Extract the (x, y) coordinate from the center of the cell holding the provided text.  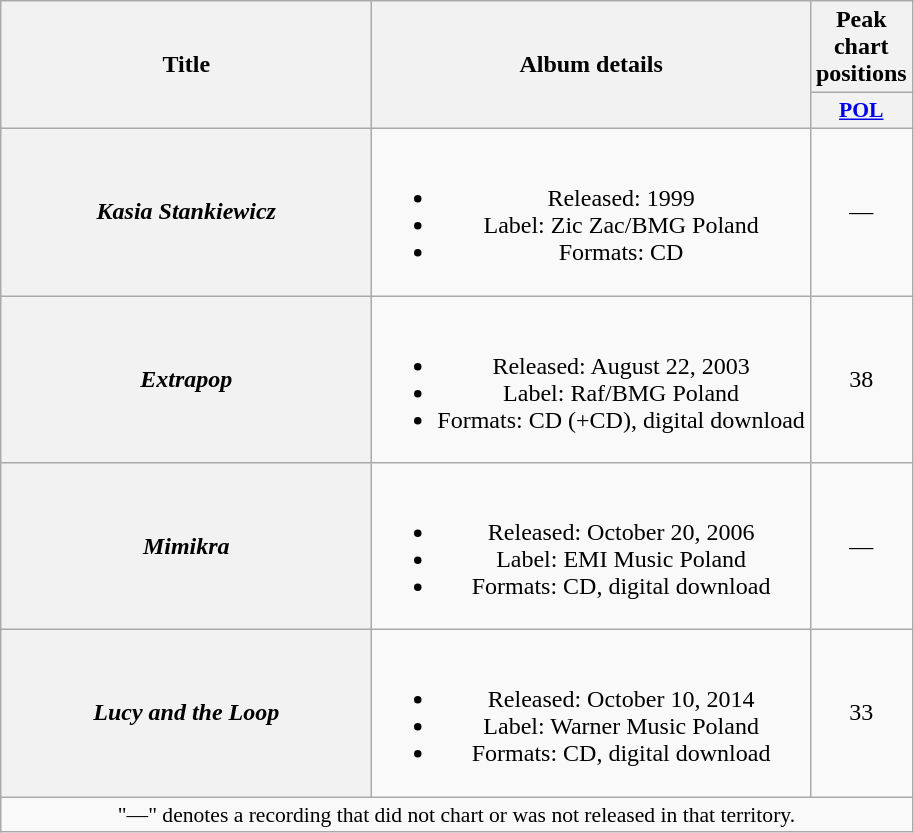
"—" denotes a recording that did not chart or was not released in that territory. (456, 815)
Released: October 20, 2006Label: EMI Music PolandFormats: CD, digital download (592, 546)
Lucy and the Loop (186, 714)
Title (186, 65)
Extrapop (186, 380)
Peak chart positions (861, 47)
38 (861, 380)
POL (861, 111)
Kasia Stankiewicz (186, 212)
Album details (592, 65)
Released: October 10, 2014Label: Warner Music PolandFormats: CD, digital download (592, 714)
Released: 1999Label: Zic Zac/BMG PolandFormats: CD (592, 212)
Released: August 22, 2003Label: Raf/BMG PolandFormats: CD (+CD), digital download (592, 380)
Mimikra (186, 546)
33 (861, 714)
